Output the [X, Y] coordinate of the center of the cell containing the given text.  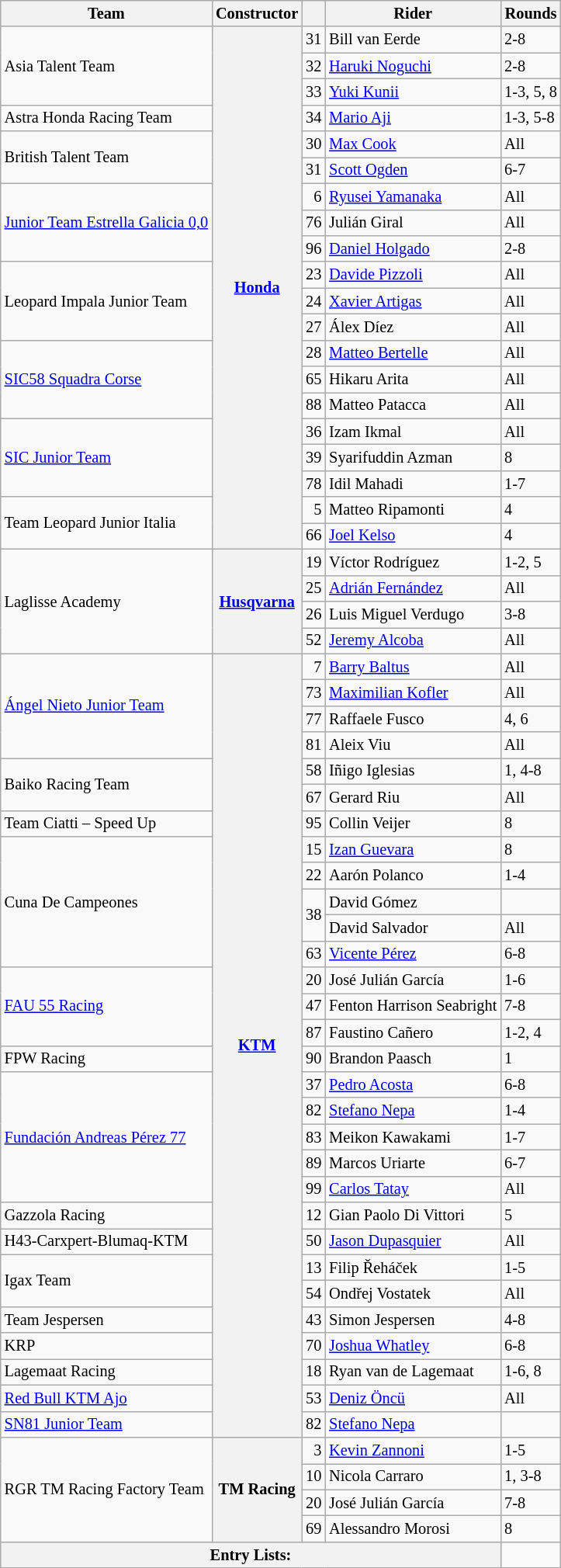
95 [313, 824]
32 [313, 66]
1-6, 8 [531, 1372]
96 [313, 248]
Carlos Tatay [413, 1189]
Kevin Zannoni [413, 1450]
Leopard Impala Junior Team [106, 301]
Astra Honda Racing Team [106, 118]
1-2, 5 [531, 562]
37 [313, 1084]
KTM [257, 1046]
Aarón Polanco [413, 876]
Vicente Pérez [413, 954]
Matteo Patacca [413, 405]
Marcos Uriarte [413, 1163]
27 [313, 327]
Joel Kelso [413, 536]
12 [313, 1216]
Pedro Acosta [413, 1084]
David Salvador [413, 928]
Mario Aji [413, 118]
Team Leopard Junior Italia [106, 523]
38 [313, 914]
Baiko Racing Team [106, 784]
54 [313, 1294]
7 [313, 667]
39 [313, 457]
Cuna De Campeones [106, 901]
Yuki Kunii [413, 92]
89 [313, 1163]
British Talent Team [106, 157]
Team Jespersen [106, 1320]
50 [313, 1241]
Fenton Harrison Seabright [413, 1006]
Team [106, 13]
FAU 55 Racing [106, 1006]
Rounds [531, 13]
58 [313, 771]
90 [313, 1059]
SIC58 Squadra Corse [106, 379]
78 [313, 484]
Asia Talent Team [106, 65]
23 [313, 275]
Ángel Nieto Junior Team [106, 706]
Constructor [257, 13]
Faustino Cañero [413, 1032]
Gian Paolo Di Vittori [413, 1216]
Joshua Whatley [413, 1346]
Filip Řeháček [413, 1268]
Raffaele Fusco [413, 719]
Maximilian Kofler [413, 692]
53 [313, 1398]
Ondřej Vostatek [413, 1294]
Honda [257, 287]
25 [313, 588]
65 [313, 380]
Syarifuddin Azman [413, 457]
Julián Giral [413, 223]
TM Racing [257, 1489]
Ryusei Yamanaka [413, 196]
77 [313, 719]
4, 6 [531, 719]
34 [313, 118]
67 [313, 797]
69 [313, 1528]
26 [313, 614]
Barry Baltus [413, 667]
Simon Jespersen [413, 1320]
1-6 [531, 980]
87 [313, 1032]
SIC Junior Team [106, 458]
Aleix Viu [413, 745]
Víctor Rodríguez [413, 562]
52 [313, 640]
Red Bull KTM Ajo [106, 1398]
Luis Miguel Verdugo [413, 614]
Hikaru Arita [413, 380]
Rider [413, 13]
15 [313, 849]
Álex Díez [413, 327]
Jeremy Alcoba [413, 640]
1 [531, 1059]
83 [313, 1137]
Adrián Fernández [413, 588]
Brandon Paasch [413, 1059]
H43-Carxpert-Blumaq-KTM [106, 1241]
36 [313, 432]
1-3, 5, 8 [531, 92]
Idil Mahadi [413, 484]
6 [313, 196]
63 [313, 954]
Max Cook [413, 144]
43 [313, 1320]
Izam Ikmal [413, 432]
Team Ciatti – Speed Up [106, 824]
47 [313, 1006]
1, 4-8 [531, 771]
KRP [106, 1346]
Matteo Bertelle [413, 353]
76 [313, 223]
Ryan van de Lagemaat [413, 1372]
73 [313, 692]
Deniz Öncü [413, 1398]
Nicola Carraro [413, 1476]
28 [313, 353]
Laglisse Academy [106, 601]
Bill van Eerde [413, 40]
Entry Lists: [251, 1555]
24 [313, 301]
3-8 [531, 614]
88 [313, 405]
SN81 Junior Team [106, 1424]
70 [313, 1346]
Lagemaat Racing [106, 1372]
81 [313, 745]
22 [313, 876]
13 [313, 1268]
Collin Veijer [413, 824]
10 [313, 1476]
Gazzola Racing [106, 1216]
Husqvarna [257, 601]
4-8 [531, 1320]
Xavier Artigas [413, 301]
Daniel Holgado [413, 248]
Jason Dupasquier [413, 1241]
Davide Pizzoli [413, 275]
RGR TM Racing Factory Team [106, 1489]
Gerard Riu [413, 797]
18 [313, 1372]
Scott Ogden [413, 170]
Izan Guevara [413, 849]
Fundación Andreas Pérez 77 [106, 1136]
Iñigo Iglesias [413, 771]
1-2, 4 [531, 1032]
19 [313, 562]
Alessandro Morosi [413, 1528]
3 [313, 1450]
Junior Team Estrella Galicia 0,0 [106, 222]
Meikon Kawakami [413, 1137]
Matteo Ripamonti [413, 510]
33 [313, 92]
FPW Racing [106, 1059]
99 [313, 1189]
66 [313, 536]
David Gómez [413, 902]
Igax Team [106, 1281]
1, 3-8 [531, 1476]
1-3, 5-8 [531, 118]
Haruki Noguchi [413, 66]
30 [313, 144]
